Capture the cell that displays the provided text and extract its [X, Y] central coordinate. 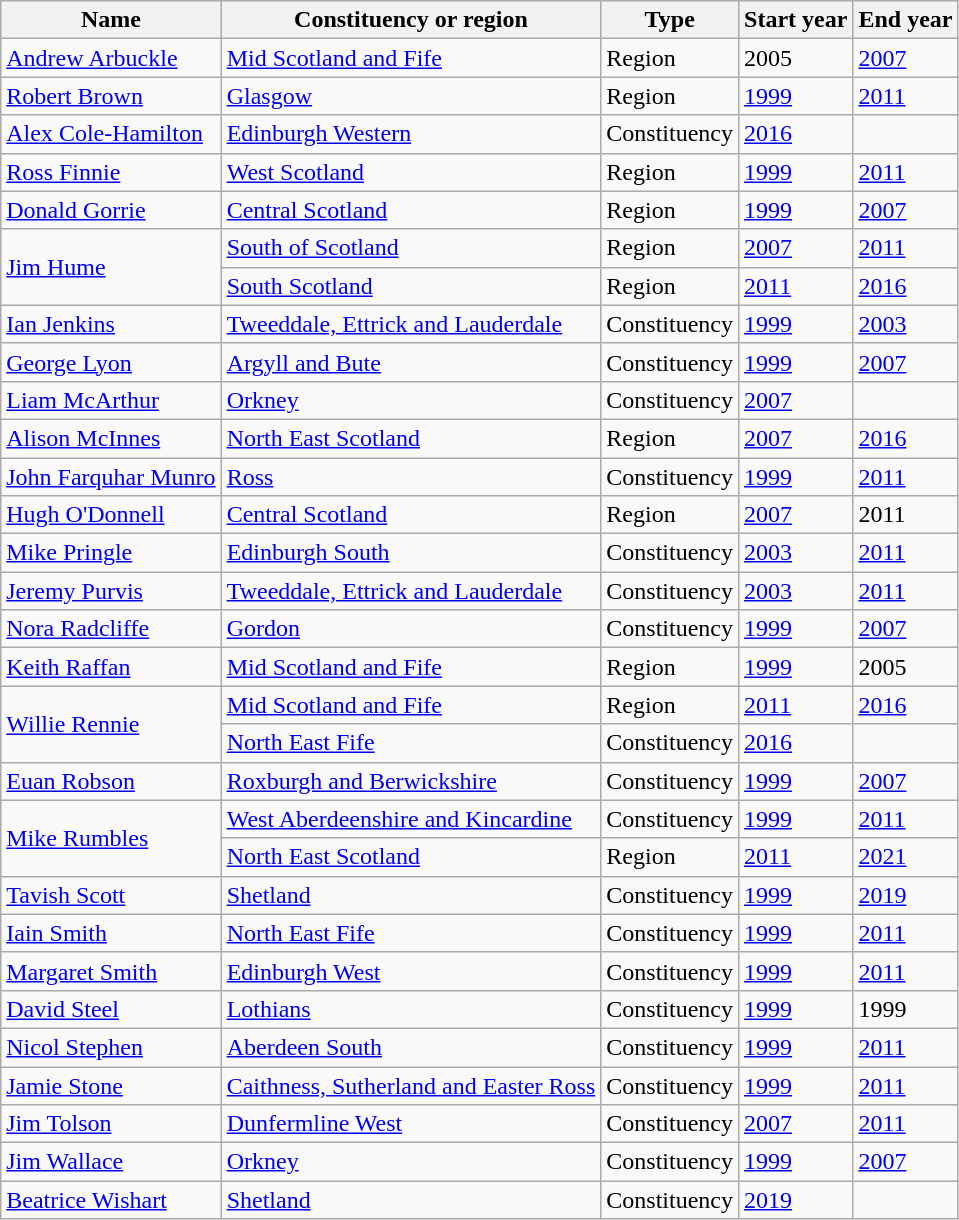
Argyll and Bute [411, 362]
Andrew Arbuckle [111, 58]
Dunfermline West [411, 1124]
Margaret Smith [111, 971]
Edinburgh South [411, 553]
Jamie Stone [111, 1085]
South of Scotland [411, 248]
Type [670, 20]
Nora Radcliffe [111, 629]
Edinburgh West [411, 971]
Euan Robson [111, 781]
Edinburgh Western [411, 134]
Mike Rumbles [111, 838]
Glasgow [411, 96]
Aberdeen South [411, 1047]
Constituency or region [411, 20]
West Scotland [411, 172]
Gordon [411, 629]
Roxburgh and Berwickshire [411, 781]
Iain Smith [111, 933]
South Scotland [411, 286]
Caithness, Sutherland and Easter Ross [411, 1085]
John Farquhar Munro [111, 477]
Nicol Stephen [111, 1047]
Ross Finnie [111, 172]
Name [111, 20]
Willie Rennie [111, 724]
Robert Brown [111, 96]
2021 [906, 857]
Jim Hume [111, 267]
Jim Wallace [111, 1162]
Jeremy Purvis [111, 591]
Beatrice Wishart [111, 1200]
Keith Raffan [111, 667]
West Aberdeenshire and Kincardine [411, 819]
George Lyon [111, 362]
Donald Gorrie [111, 210]
Ross [411, 477]
David Steel [111, 1009]
Start year [796, 20]
Lothians [411, 1009]
Mike Pringle [111, 553]
End year [906, 20]
Alex Cole-Hamilton [111, 134]
Hugh O'Donnell [111, 515]
Ian Jenkins [111, 324]
Alison McInnes [111, 438]
Liam McArthur [111, 400]
Tavish Scott [111, 895]
Jim Tolson [111, 1124]
